Identify which cell holds the provided text, then report its (X, Y) central coordinate. 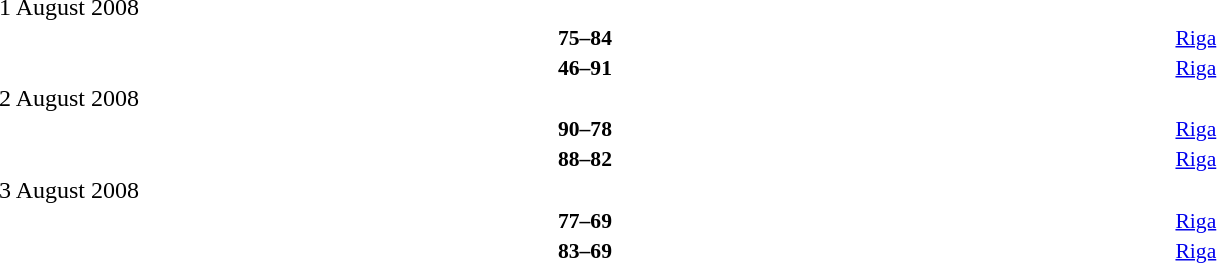
46–91 (584, 68)
90–78 (584, 129)
75–84 (584, 38)
77–69 (584, 220)
88–82 (584, 159)
